Return the [x, y] coordinate for the center point of the cell that contains the specified text.  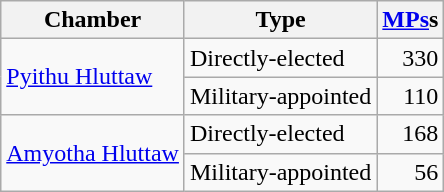
330 [410, 58]
Amyotha Hluttaw [93, 153]
110 [410, 96]
Chamber [93, 20]
168 [410, 134]
56 [410, 172]
MPss [410, 20]
Type [280, 20]
Pyithu Hluttaw [93, 77]
